Locate the cell with the specified text and output its (X, Y) center coordinate. 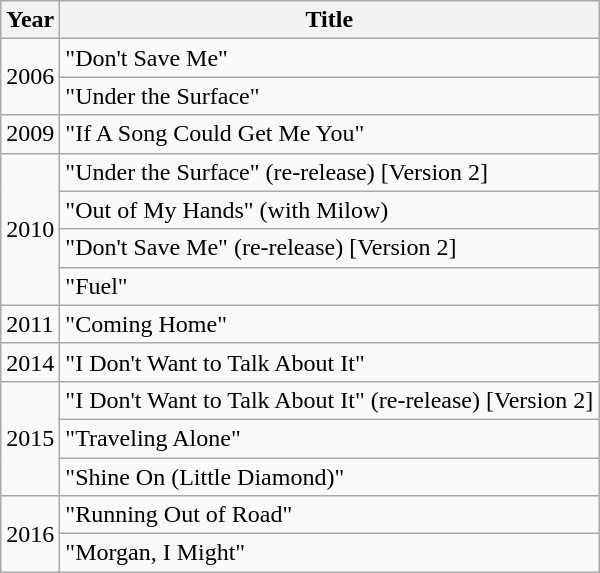
"Under the Surface" (330, 96)
"Shine On (Little Diamond)" (330, 477)
2006 (30, 77)
"Coming Home" (330, 324)
"Out of My Hands" (with Milow) (330, 210)
2015 (30, 438)
"I Don't Want to Talk About It" (re-release) [Version 2] (330, 400)
"I Don't Want to Talk About It" (330, 362)
2010 (30, 229)
Title (330, 20)
"If A Song Could Get Me You" (330, 134)
"Running Out of Road" (330, 515)
"Traveling Alone" (330, 438)
2016 (30, 534)
Year (30, 20)
2011 (30, 324)
2009 (30, 134)
"Don't Save Me" (330, 58)
"Morgan, I Might" (330, 553)
"Under the Surface" (re-release) [Version 2] (330, 172)
"Don't Save Me" (re-release) [Version 2] (330, 248)
"Fuel" (330, 286)
2014 (30, 362)
